From the cell containing the given text, extract its center point as (X, Y) coordinate. 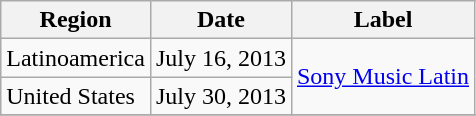
United States (76, 96)
Sony Music Latin (382, 77)
Latinoamerica (76, 58)
Date (220, 20)
Label (382, 20)
July 16, 2013 (220, 58)
Region (76, 20)
July 30, 2013 (220, 96)
